Scan for the cell matching the given text and deliver its [x, y] coordinate at center. 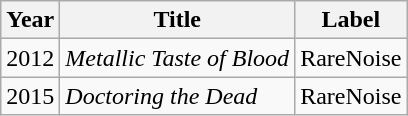
Title [178, 20]
Year [30, 20]
Doctoring the Dead [178, 96]
Metallic Taste of Blood [178, 58]
Label [351, 20]
2015 [30, 96]
2012 [30, 58]
